From the cell containing the given text, extract its center point as (X, Y) coordinate. 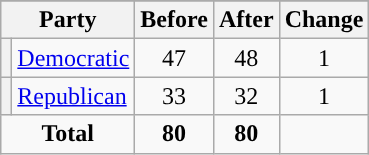
After (246, 20)
Before (174, 20)
Republican (74, 96)
Change (324, 20)
48 (246, 58)
Party (68, 20)
Democratic (74, 58)
32 (246, 96)
47 (174, 58)
33 (174, 96)
Total (68, 134)
